Extract the (x, y) coordinate from the center of the cell holding the provided text.  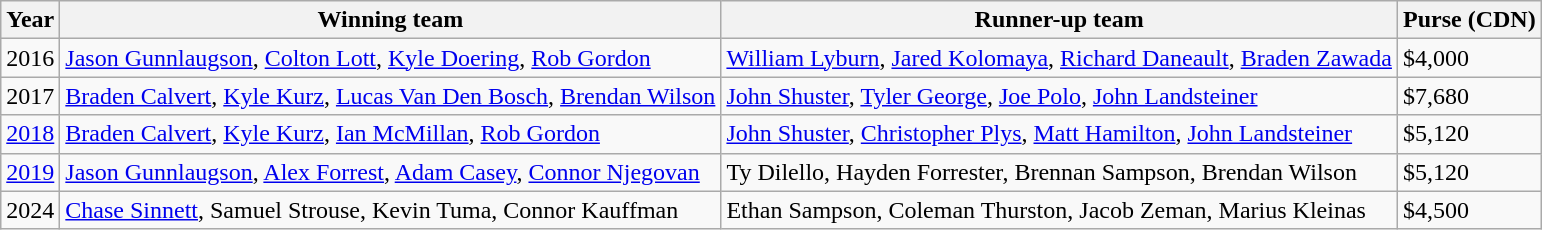
$4,500 (1469, 210)
$4,000 (1469, 58)
Ty Dilello, Hayden Forrester, Brennan Sampson, Brendan Wilson (1060, 172)
Braden Calvert, Kyle Kurz, Lucas Van Den Bosch, Brendan Wilson (390, 96)
Jason Gunnlaugson, Colton Lott, Kyle Doering, Rob Gordon (390, 58)
Winning team (390, 20)
2019 (30, 172)
Chase Sinnett, Samuel Strouse, Kevin Tuma, Connor Kauffman (390, 210)
Year (30, 20)
2018 (30, 134)
2017 (30, 96)
Ethan Sampson, Coleman Thurston, Jacob Zeman, Marius Kleinas (1060, 210)
Jason Gunnlaugson, Alex Forrest, Adam Casey, Connor Njegovan (390, 172)
Purse (CDN) (1469, 20)
Runner-up team (1060, 20)
2016 (30, 58)
$7,680 (1469, 96)
William Lyburn, Jared Kolomaya, Richard Daneault, Braden Zawada (1060, 58)
2024 (30, 210)
Braden Calvert, Kyle Kurz, Ian McMillan, Rob Gordon (390, 134)
John Shuster, Christopher Plys, Matt Hamilton, John Landsteiner (1060, 134)
John Shuster, Tyler George, Joe Polo, John Landsteiner (1060, 96)
